From the cell containing the given text, extract its center point as (X, Y) coordinate. 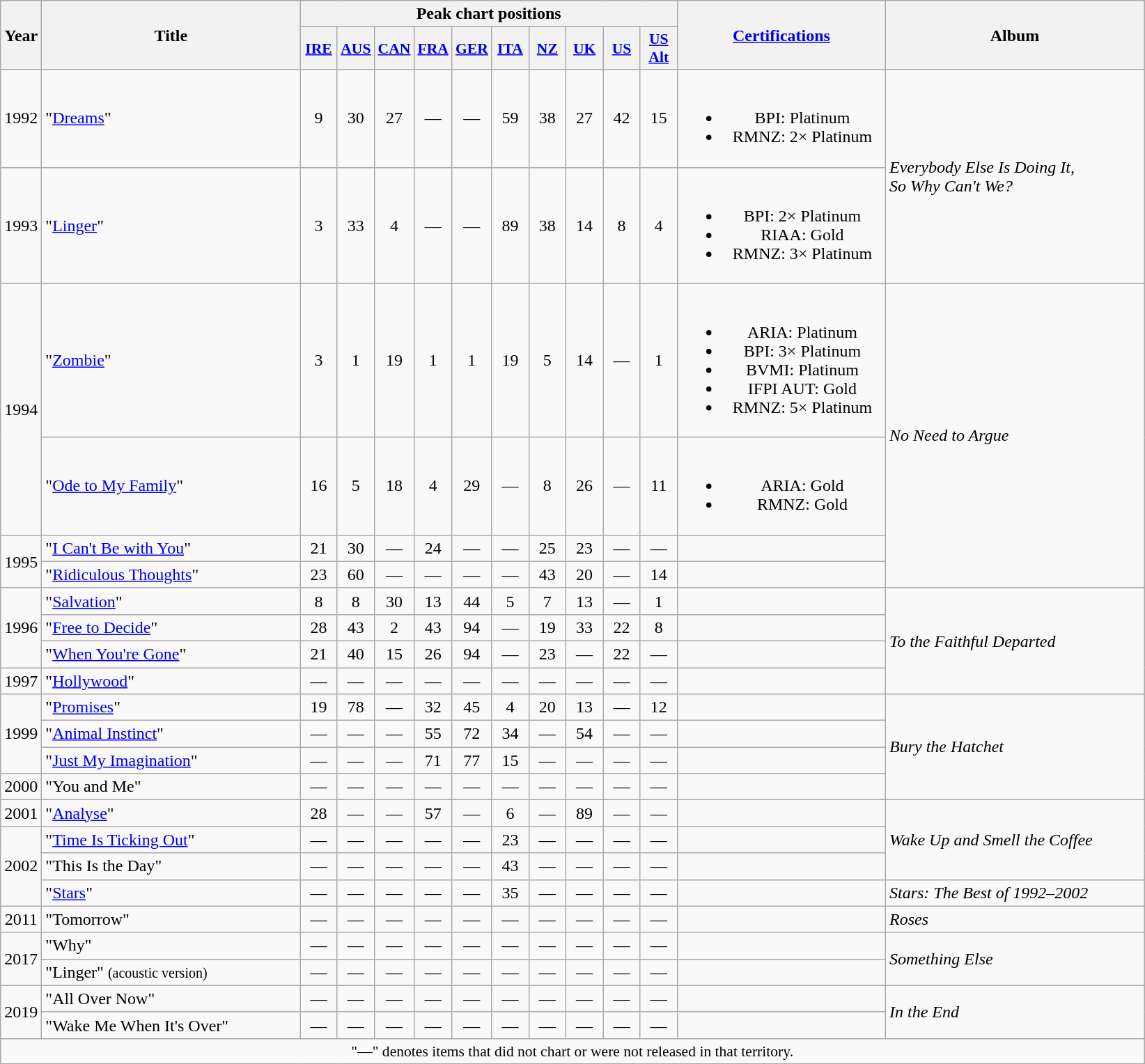
IRE (319, 49)
"You and Me" (171, 787)
"Analyse" (171, 813)
"Hollywood" (171, 680)
GER (472, 49)
ARIA: GoldRMNZ: Gold (781, 486)
45 (472, 707)
59 (510, 118)
57 (433, 813)
32 (433, 707)
2019 (21, 1012)
Wake Up and Smell the Coffee (1014, 840)
"Zombie" (171, 361)
34 (510, 734)
In the End (1014, 1012)
No Need to Argue (1014, 436)
18 (394, 486)
60 (355, 574)
US Alt (659, 49)
"Free to Decide" (171, 627)
CAN (394, 49)
25 (547, 548)
29 (472, 486)
77 (472, 760)
40 (355, 654)
ARIA: PlatinumBPI: 3× PlatinumBVMI: PlatinumIFPI AUT: GoldRMNZ: 5× Platinum (781, 361)
Bury the Hatchet (1014, 747)
9 (319, 118)
Certifications (781, 35)
Title (171, 35)
16 (319, 486)
"All Over Now" (171, 999)
1999 (21, 734)
1992 (21, 118)
"Ode to My Family" (171, 486)
US (621, 49)
2001 (21, 813)
"When You're Gone" (171, 654)
"Tomorrow" (171, 919)
2000 (21, 787)
Album (1014, 35)
"Linger" (acoustic version) (171, 972)
55 (433, 734)
1995 (21, 561)
Everybody Else Is Doing It,So Why Can't We? (1014, 177)
BPI: PlatinumRMNZ: 2× Platinum (781, 118)
"Why" (171, 946)
"Promises" (171, 707)
6 (510, 813)
"I Can't Be with You" (171, 548)
54 (584, 734)
"Linger" (171, 226)
"Salvation" (171, 601)
24 (433, 548)
To the Faithful Departed (1014, 641)
Roses (1014, 919)
BPI: 2× PlatinumRIAA: GoldRMNZ: 3× Platinum (781, 226)
2011 (21, 919)
"Time Is Ticking Out" (171, 840)
"Dreams" (171, 118)
12 (659, 707)
"Animal Instinct" (171, 734)
"Just My Imagination" (171, 760)
78 (355, 707)
1997 (21, 680)
"Stars" (171, 893)
FRA (433, 49)
44 (472, 601)
Stars: The Best of 1992–2002 (1014, 893)
"This Is the Day" (171, 866)
2002 (21, 866)
NZ (547, 49)
72 (472, 734)
71 (433, 760)
1996 (21, 627)
UK (584, 49)
1994 (21, 409)
AUS (355, 49)
"Ridiculous Thoughts" (171, 574)
"—" denotes items that did not chart or were not released in that territory. (572, 1051)
Something Else (1014, 959)
11 (659, 486)
"Wake Me When It's Over" (171, 1025)
Peak chart positions (489, 14)
2017 (21, 959)
1993 (21, 226)
2 (394, 627)
35 (510, 893)
7 (547, 601)
42 (621, 118)
ITA (510, 49)
Year (21, 35)
